Provide the [X, Y] coordinate of the cell's center where the given text is located.  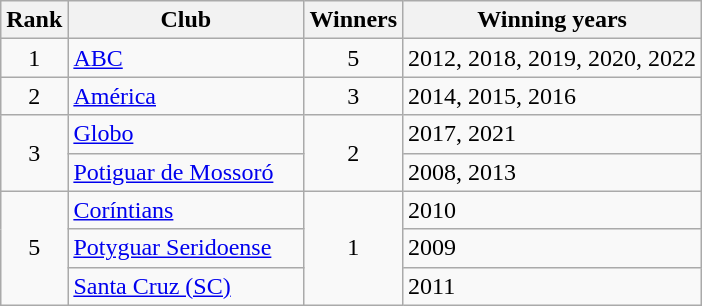
Club [186, 20]
2010 [552, 210]
América [186, 96]
Globo [186, 134]
Coríntians [186, 210]
2014, 2015, 2016 [552, 96]
2017, 2021 [552, 134]
2011 [552, 286]
Potiguar de Mossoró [186, 172]
Winners [354, 20]
ABC [186, 58]
2012, 2018, 2019, 2020, 2022 [552, 58]
2009 [552, 248]
Santa Cruz (SC) [186, 286]
Rank [34, 20]
Winning years [552, 20]
2008, 2013 [552, 172]
Potyguar Seridoense [186, 248]
